From the cell containing the given text, extract its center point as (X, Y) coordinate. 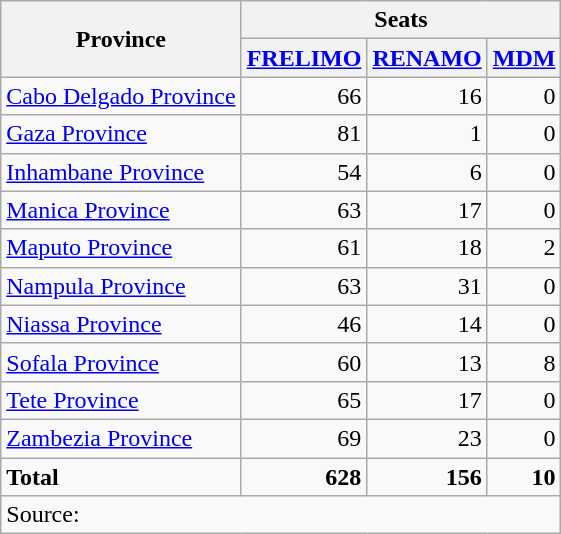
54 (304, 172)
Inhambane Province (121, 172)
Niassa Province (121, 324)
Province (121, 39)
Total (121, 477)
81 (304, 134)
MDM (524, 58)
46 (304, 324)
Manica Province (121, 210)
6 (427, 172)
Maputo Province (121, 248)
23 (427, 438)
14 (427, 324)
RENAMO (427, 58)
Source: (281, 515)
Zambezia Province (121, 438)
Nampula Province (121, 286)
628 (304, 477)
60 (304, 362)
66 (304, 96)
61 (304, 248)
69 (304, 438)
13 (427, 362)
18 (427, 248)
Tete Province (121, 400)
65 (304, 400)
16 (427, 96)
2 (524, 248)
156 (427, 477)
Sofala Province (121, 362)
Cabo Delgado Province (121, 96)
Gaza Province (121, 134)
1 (427, 134)
31 (427, 286)
8 (524, 362)
Seats (401, 20)
10 (524, 477)
FRELIMO (304, 58)
